Provide the [X, Y] coordinate of the cell's center where the given text is located.  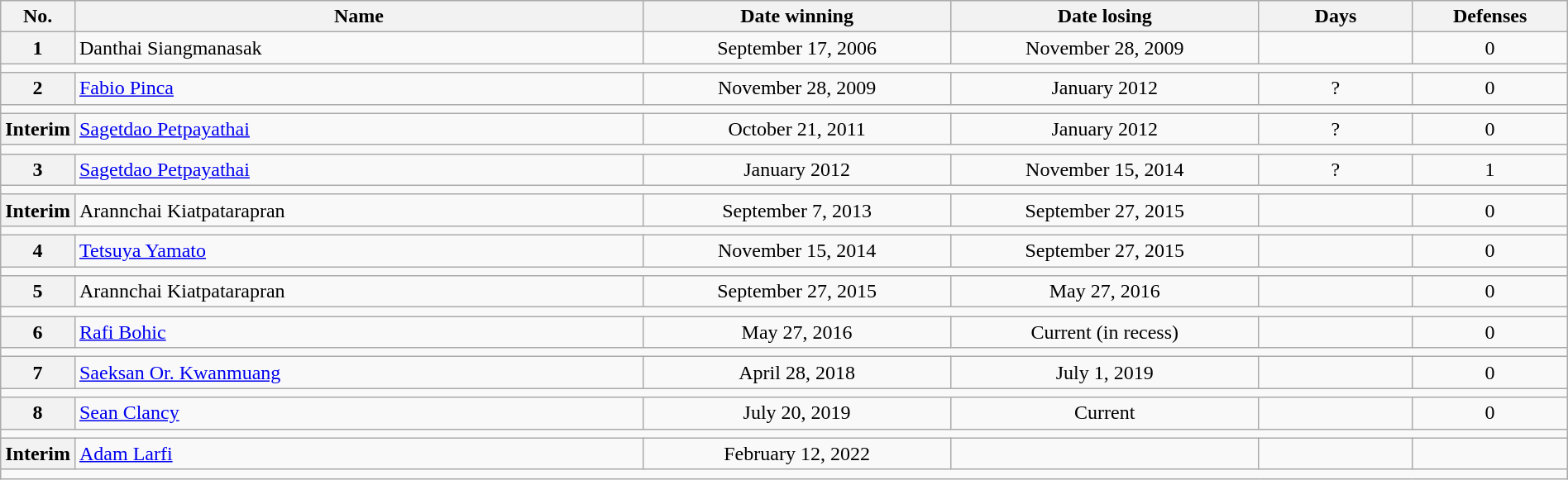
Tetsuya Yamato [359, 250]
July 1, 2019 [1105, 373]
Adam Larfi [359, 454]
April 28, 2018 [797, 373]
October 21, 2011 [797, 129]
September 17, 2006 [797, 48]
Date losing [1105, 17]
2 [38, 88]
6 [38, 332]
Sean Clancy [359, 413]
February 12, 2022 [797, 454]
8 [38, 413]
Current [1105, 413]
Defenses [1490, 17]
Date winning [797, 17]
Danthai Siangmanasak [359, 48]
No. [38, 17]
Name [359, 17]
September 7, 2013 [797, 210]
7 [38, 373]
Saeksan Or. Kwanmuang [359, 373]
3 [38, 169]
5 [38, 292]
Rafi Bohic [359, 332]
Current (in recess) [1105, 332]
Fabio Pinca [359, 88]
4 [38, 250]
Days [1336, 17]
July 20, 2019 [797, 413]
